Determine the (x, y) coordinate at the center of the cell enclosing the given text.  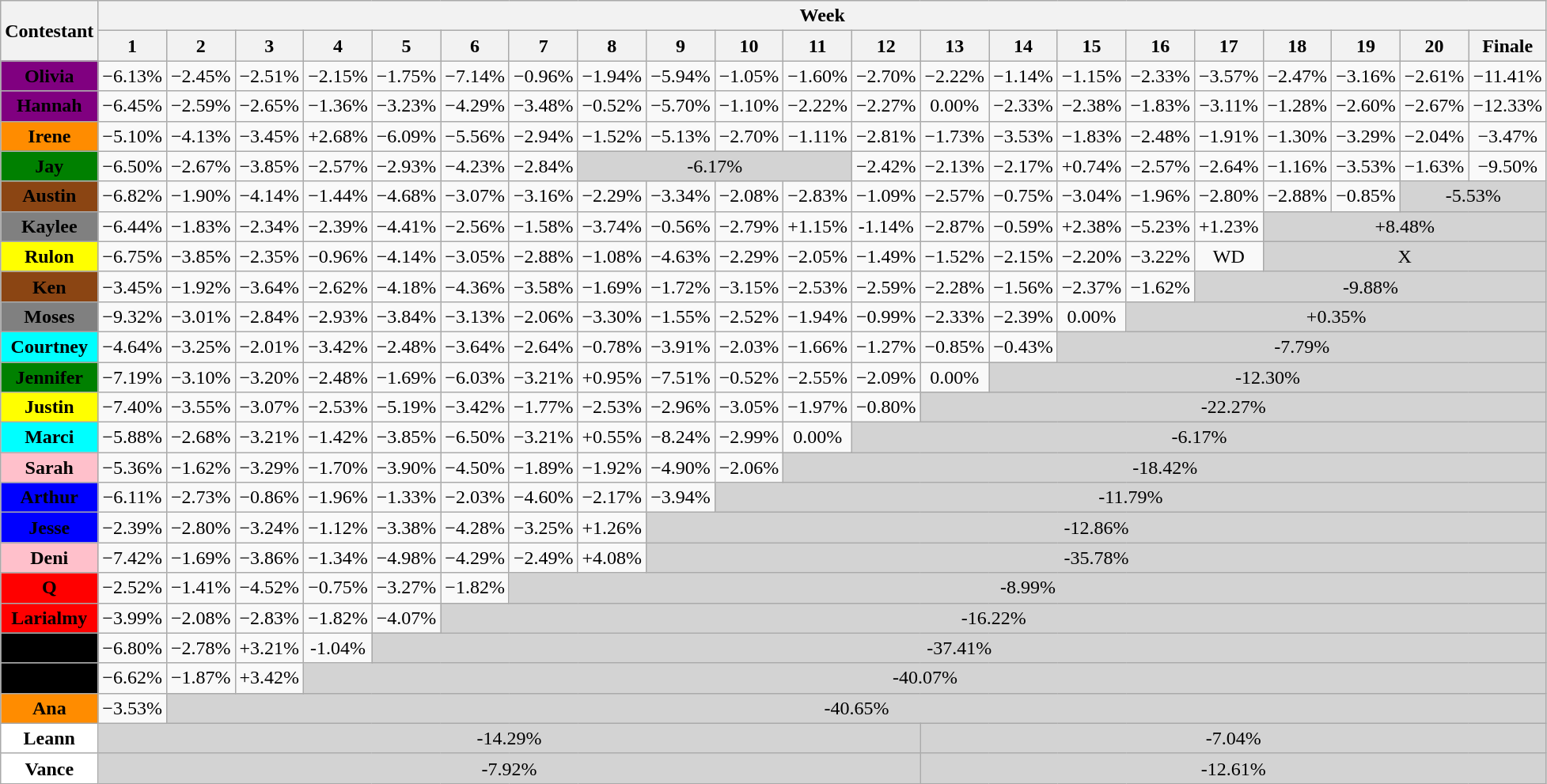
Jesse (49, 528)
Larialmy (49, 618)
−4.52% (269, 588)
+3.21% (269, 648)
−5.36% (133, 468)
−2.94% (543, 136)
−2.35% (269, 256)
−1.73% (954, 136)
-18.42% (1165, 468)
−4.68% (407, 196)
−1.08% (612, 256)
−2.73% (201, 498)
−4.41% (407, 226)
−1.12% (339, 528)
−7.51% (681, 377)
4 (339, 46)
+1.23% (1228, 226)
-5.53% (1473, 196)
−2.04% (1434, 136)
−4.36% (475, 286)
−4.90% (681, 468)
−1.16% (1298, 166)
+2.38% (1092, 226)
Ken (49, 286)
−1.66% (818, 347)
7 (543, 46)
−6.13% (133, 76)
Irene (49, 136)
−1.41% (201, 588)
−1.77% (543, 407)
−2.45% (201, 76)
−0.43% (1024, 347)
−4.18% (407, 286)
+0.35% (1337, 316)
−1.75% (407, 76)
−4.98% (407, 558)
−2.62% (339, 286)
−5.13% (681, 136)
−4.07% (407, 618)
−3.27% (407, 588)
−1.05% (749, 76)
13 (954, 46)
−1.90% (201, 196)
Moses (49, 316)
−2.56% (475, 226)
−6.11% (133, 498)
-37.41% (959, 648)
−2.51% (269, 76)
−3.99% (133, 618)
Leann (49, 738)
−7.42% (133, 558)
+3.42% (269, 678)
Sarah (49, 468)
−1.56% (1024, 286)
−3.34% (681, 196)
−2.05% (818, 256)
−2.38% (1092, 106)
−2.61% (1434, 76)
-35.78% (1097, 558)
−2.99% (749, 437)
-7.92% (510, 768)
+4.08% (612, 558)
Austin (49, 196)
-40.07% (926, 678)
11 (818, 46)
+2.68% (339, 136)
−6.80% (133, 648)
−1.30% (1298, 136)
16 (1160, 46)
−1.28% (1298, 106)
−1.49% (886, 256)
−9.50% (1508, 166)
Week (823, 16)
10 (749, 46)
−6.44% (133, 226)
−2.37% (1092, 286)
−3.48% (543, 106)
Marci (49, 437)
−3.94% (681, 498)
−3.57% (1228, 76)
−3.13% (475, 316)
−3.01% (201, 316)
−1.33% (407, 498)
−9.32% (133, 316)
WD (1228, 256)
−3.22% (1160, 256)
−0.99% (886, 316)
−0.78% (612, 347)
−3.90% (407, 468)
−1.42% (339, 437)
−6.82% (133, 196)
17 (1228, 46)
−1.72% (681, 286)
18 (1298, 46)
−3.11% (1228, 106)
−4.63% (681, 256)
−6.45% (133, 106)
−5.94% (681, 76)
-12.86% (1097, 528)
−2.01% (269, 347)
−3.15% (749, 286)
−1.15% (1092, 76)
2 (201, 46)
-22.27% (1233, 407)
15 (1092, 46)
−2.68% (201, 437)
−3.86% (269, 558)
Vance (49, 768)
−1.60% (818, 76)
−1.55% (681, 316)
−7.19% (133, 377)
−6.75% (133, 256)
−0.59% (1024, 226)
−2.13% (954, 166)
19 (1366, 46)
−2.79% (749, 226)
−3.84% (407, 316)
−1.87% (201, 678)
-11.79% (1130, 498)
−7.14% (475, 76)
−2.42% (886, 166)
Contestant (49, 31)
−3.04% (1092, 196)
5 (407, 46)
+0.55% (612, 437)
−1.63% (1434, 166)
−5.19% (407, 407)
−1.97% (818, 407)
−4.28% (475, 528)
Justin (49, 407)
−3.91% (681, 347)
−2.47% (1298, 76)
−4.50% (475, 468)
Courtney (49, 347)
−1.89% (543, 468)
−5.10% (133, 136)
12 (886, 46)
−3.38% (407, 528)
−0.56% (681, 226)
−0.80% (886, 407)
−3.20% (269, 377)
−1.14% (1024, 76)
-12.61% (1233, 768)
Don (49, 648)
-1.04% (339, 648)
−5.70% (681, 106)
−12.33% (1508, 106)
−6.03% (475, 377)
−6.09% (407, 136)
+0.74% (1092, 166)
−1.10% (749, 106)
Olivia (49, 76)
Ana (49, 708)
−1.34% (339, 558)
−1.70% (339, 468)
Dan (49, 678)
−2.78% (201, 648)
3 (269, 46)
−4.60% (543, 498)
9 (681, 46)
−7.40% (133, 407)
20 (1434, 46)
14 (1024, 46)
−5.56% (475, 136)
1 (133, 46)
−4.64% (133, 347)
−8.24% (681, 437)
−2.65% (269, 106)
−2.34% (269, 226)
−2.27% (886, 106)
-40.65% (856, 708)
−2.60% (1366, 106)
−2.87% (954, 226)
−11.41% (1508, 76)
+1.15% (818, 226)
−1.27% (886, 347)
−3.58% (543, 286)
−4.13% (201, 136)
-16.22% (994, 618)
Deni (49, 558)
−2.20% (1092, 256)
−5.88% (133, 437)
Q (49, 588)
-9.88% (1371, 286)
−3.74% (612, 226)
-8.99% (1027, 588)
-7.04% (1233, 738)
−3.23% (407, 106)
−2.55% (818, 377)
Arthur (49, 498)
-12.30% (1268, 377)
+1.26% (612, 528)
−1.91% (1228, 136)
+0.95% (612, 377)
−6.62% (133, 678)
−1.44% (339, 196)
-7.79% (1302, 347)
Finale (1508, 46)
6 (475, 46)
−1.11% (818, 136)
−3.24% (269, 528)
−5.23% (1160, 226)
Kaylee (49, 226)
−1.36% (339, 106)
-1.14% (886, 226)
−2.49% (543, 558)
−2.81% (886, 136)
−3.55% (201, 407)
+8.48% (1405, 226)
X (1405, 256)
-14.29% (510, 738)
8 (612, 46)
Jennifer (49, 377)
−2.96% (681, 407)
Hannah (49, 106)
Rulon (49, 256)
−1.58% (543, 226)
−0.86% (269, 498)
−3.30% (612, 316)
−2.28% (954, 286)
−3.10% (201, 377)
−2.09% (886, 377)
−4.23% (475, 166)
−3.47% (1508, 136)
−1.09% (886, 196)
Jay (49, 166)
